Return the (X, Y) coordinate for the center point of the cell that contains the specified text.  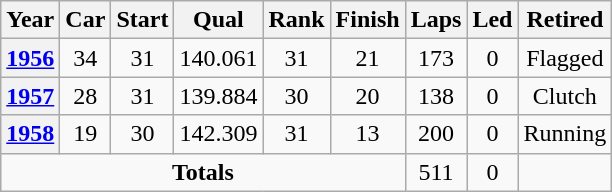
20 (368, 96)
Rank (296, 20)
Led (492, 20)
21 (368, 58)
Totals (203, 172)
200 (436, 134)
Clutch (565, 96)
142.309 (218, 134)
19 (86, 134)
139.884 (218, 96)
511 (436, 172)
Year (30, 20)
34 (86, 58)
13 (368, 134)
173 (436, 58)
28 (86, 96)
Retired (565, 20)
Laps (436, 20)
Flagged (565, 58)
1957 (30, 96)
138 (436, 96)
1956 (30, 58)
Running (565, 134)
140.061 (218, 58)
Start (142, 20)
Car (86, 20)
Qual (218, 20)
1958 (30, 134)
Finish (368, 20)
